Pinpoint the cell where the given text exists, returning its [X, Y] midpoint coordinate. 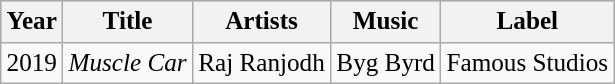
Title [128, 22]
Label [528, 22]
Muscle Car [128, 63]
Artists [261, 22]
Year [32, 22]
Raj Ranjodh [261, 63]
Music [386, 22]
2019 [32, 63]
Famous Studios [528, 63]
Byg Byrd [386, 63]
